Search for the cell housing the specified text and yield its (X, Y) center coordinate. 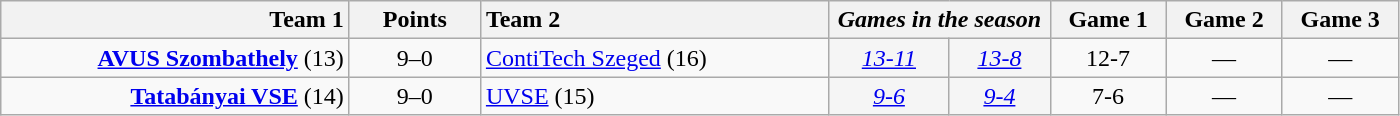
13-11 (889, 58)
Tatabányai VSE (14) (176, 96)
Game 2 (1224, 20)
9-4 (1000, 96)
Team 2 (654, 20)
Games in the season (940, 20)
Game 1 (1108, 20)
Points (414, 20)
7-6 (1108, 96)
ContiTech Szeged (16) (654, 58)
Team 1 (176, 20)
AVUS Szombathely (13) (176, 58)
13-8 (1000, 58)
9-6 (889, 96)
12-7 (1108, 58)
Game 3 (1340, 20)
UVSE (15) (654, 96)
